Detect which cell encompasses the target text, then output its [X, Y] center coordinate. 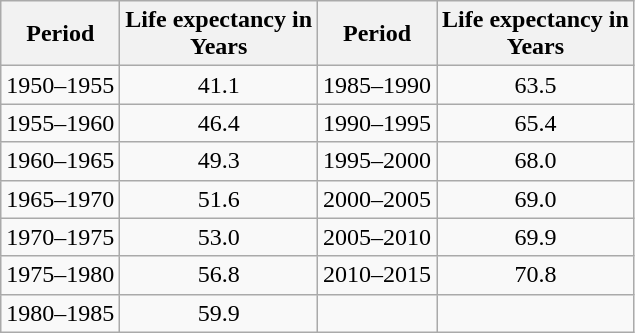
69.0 [536, 199]
65.4 [536, 123]
1980–1985 [60, 313]
56.8 [219, 275]
1995–2000 [378, 161]
2005–2010 [378, 237]
46.4 [219, 123]
59.9 [219, 313]
1950–1955 [60, 85]
1970–1975 [60, 237]
53.0 [219, 237]
51.6 [219, 199]
41.1 [219, 85]
1965–1970 [60, 199]
49.3 [219, 161]
1985–1990 [378, 85]
2000–2005 [378, 199]
1975–1980 [60, 275]
69.9 [536, 237]
63.5 [536, 85]
2010–2015 [378, 275]
1955–1960 [60, 123]
70.8 [536, 275]
1990–1995 [378, 123]
68.0 [536, 161]
1960–1965 [60, 161]
